Output the [x, y] coordinate of the center of the cell containing the given text.  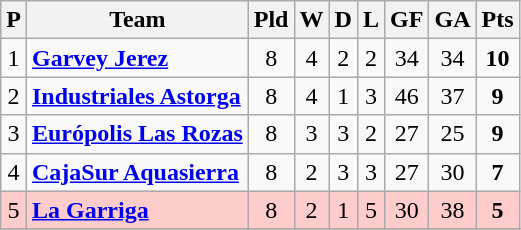
46 [407, 96]
D [343, 20]
CajaSur Aquasierra [137, 172]
Team [137, 20]
La Garriga [137, 210]
GA [452, 20]
Európolis Las Rozas [137, 134]
37 [452, 96]
25 [452, 134]
W [312, 20]
Garvey Jerez [137, 58]
Pts [498, 20]
Industriales Astorga [137, 96]
P [14, 20]
7 [498, 172]
Pld [271, 20]
38 [452, 210]
L [370, 20]
GF [407, 20]
10 [498, 58]
